Pinpoint the cell where the given text exists, returning its (x, y) midpoint coordinate. 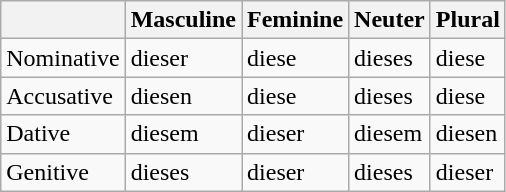
Plural (468, 20)
Feminine (296, 20)
Nominative (63, 58)
Masculine (183, 20)
Genitive (63, 172)
Dative (63, 134)
Accusative (63, 96)
Neuter (390, 20)
